Identify which cell holds the provided text, then report its [X, Y] central coordinate. 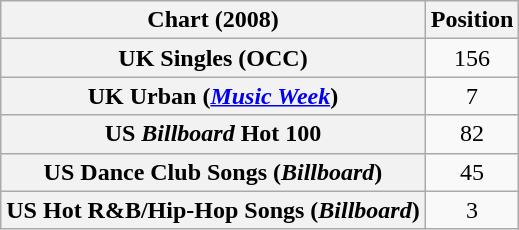
156 [472, 58]
82 [472, 134]
UK Urban (Music Week) [213, 96]
Position [472, 20]
3 [472, 210]
US Hot R&B/Hip-Hop Songs (Billboard) [213, 210]
7 [472, 96]
US Dance Club Songs (Billboard) [213, 172]
45 [472, 172]
UK Singles (OCC) [213, 58]
US Billboard Hot 100 [213, 134]
Chart (2008) [213, 20]
